Return the [X, Y] coordinate for the center point of the cell that contains the specified text.  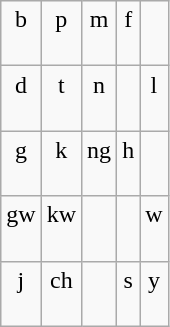
f [128, 34]
ng [100, 164]
k [61, 164]
ch [61, 294]
h [128, 164]
b [21, 34]
t [61, 98]
w [154, 228]
l [154, 98]
j [21, 294]
m [100, 34]
p [61, 34]
n [100, 98]
s [128, 294]
d [21, 98]
gw [21, 228]
g [21, 164]
y [154, 294]
kw [61, 228]
